For the text-containing cell, return its midpoint in [x, y] coordinate format. 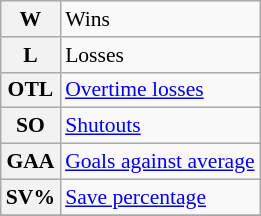
Wins [160, 19]
Save percentage [160, 197]
L [30, 55]
Shutouts [160, 126]
W [30, 19]
OTL [30, 90]
SV% [30, 197]
Goals against average [160, 162]
GAA [30, 162]
Losses [160, 55]
SO [30, 126]
Overtime losses [160, 90]
